For the text-containing cell, return its midpoint in (x, y) coordinate format. 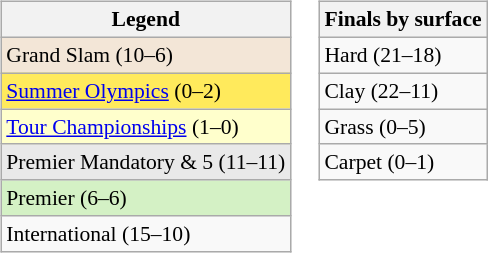
Carpet (0–1) (402, 162)
Grand Slam (10–6) (146, 55)
International (15–10) (146, 234)
Clay (22–11) (402, 91)
Premier (6–6) (146, 198)
Tour Championships (1–0) (146, 127)
Grass (0–5) (402, 127)
Premier Mandatory & 5 (11–11) (146, 162)
Summer Olympics (0–2) (146, 91)
Legend (146, 20)
Hard (21–18) (402, 55)
Finals by surface (402, 20)
